Find where the given text appears and provide that cell's center as (x, y) coordinate. 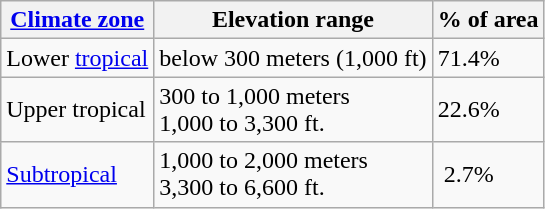
Lower tropical (78, 58)
% of area (488, 20)
Climate zone (78, 20)
Elevation range (293, 20)
Subtropical (78, 174)
below 300 meters (1,000 ft) (293, 58)
2.7% (488, 174)
71.4% (488, 58)
Upper tropical (78, 110)
22.6% (488, 110)
1,000 to 2,000 meters3,300 to 6,600 ft. (293, 174)
300 to 1,000 meters1,000 to 3,300 ft. (293, 110)
